Extract the (X, Y) coordinate from the center of the cell holding the provided text.  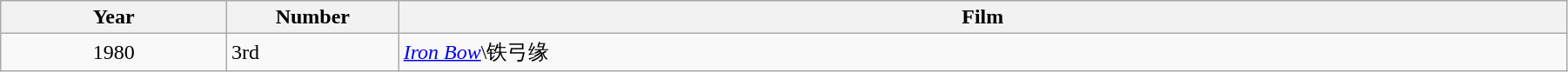
Number (313, 17)
Film (982, 17)
Iron Bow\铁弓缘 (982, 52)
Year (114, 17)
3rd (313, 52)
1980 (114, 52)
